Locate the cell with the specified text and output its [x, y] center coordinate. 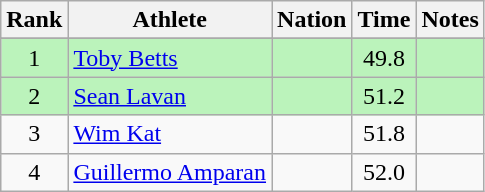
3 [34, 134]
Sean Lavan [170, 96]
Rank [34, 20]
52.0 [384, 172]
4 [34, 172]
51.8 [384, 134]
Athlete [170, 20]
1 [34, 58]
Nation [312, 20]
49.8 [384, 58]
Time [384, 20]
Guillermo Amparan [170, 172]
Notes [450, 20]
51.2 [384, 96]
2 [34, 96]
Wim Kat [170, 134]
Toby Betts [170, 58]
